Locate the cell with the specified text and output its (X, Y) center coordinate. 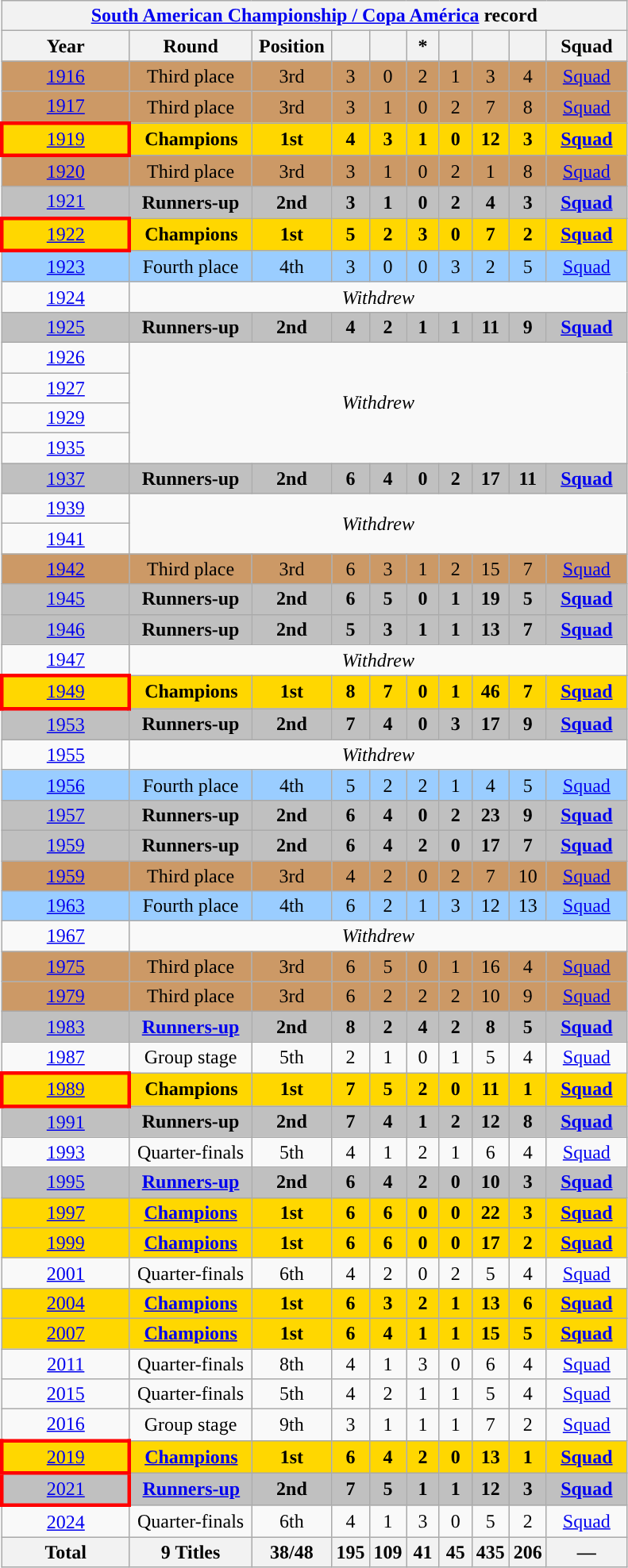
1989 (65, 1089)
195 (351, 1552)
23 (491, 815)
435 (491, 1552)
1945 (65, 599)
1923 (65, 267)
1946 (65, 629)
8th (292, 1364)
1922 (65, 235)
1926 (65, 357)
1955 (65, 755)
1999 (65, 1243)
1939 (65, 509)
2011 (65, 1364)
1979 (65, 997)
19 (491, 599)
2001 (65, 1273)
9 Titles (191, 1552)
46 (491, 692)
45 (456, 1552)
1991 (65, 1122)
1995 (65, 1182)
1937 (65, 478)
1924 (65, 297)
1957 (65, 815)
38/48 (292, 1552)
1953 (65, 724)
1920 (65, 171)
1935 (65, 448)
1916 (65, 76)
South American Championship / Copa América record (314, 16)
1987 (65, 1058)
2004 (65, 1303)
* (422, 46)
1983 (65, 1027)
2016 (65, 1425)
1956 (65, 785)
1967 (65, 936)
206 (527, 1552)
Year (65, 46)
1927 (65, 388)
1963 (65, 906)
2024 (65, 1521)
2021 (65, 1489)
2007 (65, 1333)
1975 (65, 967)
1993 (65, 1152)
16 (491, 967)
1929 (65, 418)
1942 (65, 569)
1919 (65, 138)
Total (65, 1552)
22 (491, 1213)
Round (191, 46)
1925 (65, 327)
41 (422, 1552)
1949 (65, 692)
1947 (65, 660)
1941 (65, 539)
1921 (65, 202)
— (586, 1552)
2019 (65, 1457)
109 (387, 1552)
Position (292, 46)
2015 (65, 1394)
9th (292, 1425)
1917 (65, 107)
1997 (65, 1213)
